Output the [x, y] coordinate of the center of the cell containing the given text.  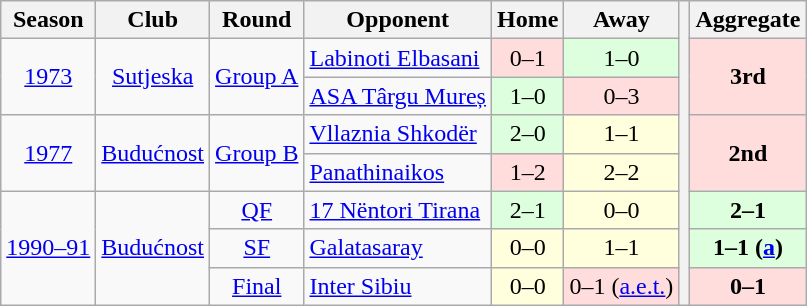
Group B [257, 153]
Club [153, 20]
2nd [748, 153]
1990–91 [48, 248]
1–1 (a) [748, 248]
ASA Târgu Mureș [398, 96]
0–3 [622, 96]
Inter Sibiu [398, 286]
QF [257, 210]
Final [257, 286]
Opponent [398, 20]
3rd [748, 77]
Panathinaikos [398, 172]
17 Nëntori Tirana [398, 210]
SF [257, 248]
Away [622, 20]
Group A [257, 77]
1973 [48, 77]
0–1 (a.e.t.) [622, 286]
1977 [48, 153]
1–2 [527, 172]
2–0 [527, 134]
2–2 [622, 172]
Labinoti Elbasani [398, 58]
Home [527, 20]
Sutjeska [153, 77]
Aggregate [748, 20]
Season [48, 20]
Vllaznia Shkodër [398, 134]
Round [257, 20]
Galatasaray [398, 248]
